Locate the cell with the specified text and output its (X, Y) center coordinate. 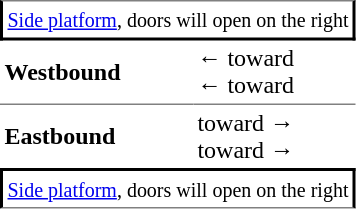
Westbound (96, 72)
Eastbound (96, 136)
toward → toward → (274, 136)
← toward ← toward (274, 72)
